Search for the cell housing the specified text and yield its [x, y] center coordinate. 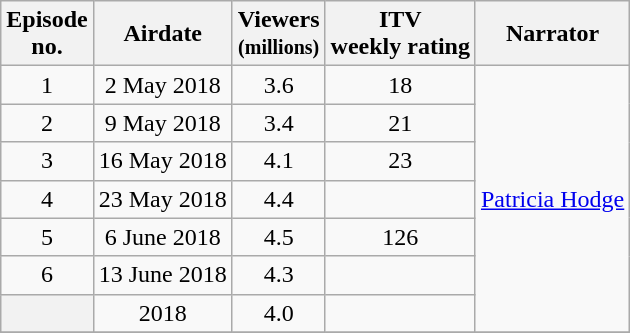
Patricia Hodge [552, 199]
9 May 2018 [162, 123]
2 May 2018 [162, 85]
6 [47, 275]
Narrator [552, 34]
5 [47, 237]
1 [47, 85]
18 [400, 85]
6 June 2018 [162, 237]
3 [47, 161]
4 [47, 199]
2018 [162, 313]
4.5 [278, 237]
2 [47, 123]
Airdate [162, 34]
4.0 [278, 313]
Episodeno. [47, 34]
ITVweekly rating [400, 34]
3.4 [278, 123]
23 May 2018 [162, 199]
4.4 [278, 199]
21 [400, 123]
16 May 2018 [162, 161]
4.1 [278, 161]
126 [400, 237]
3.6 [278, 85]
23 [400, 161]
13 June 2018 [162, 275]
4.3 [278, 275]
Viewers(millions) [278, 34]
